Search for the cell housing the specified text and yield its (X, Y) center coordinate. 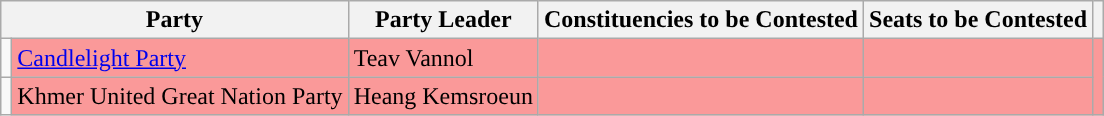
Party (174, 20)
Party Leader (443, 20)
Seats to be Contested (978, 20)
Khmer United Great Nation Party (180, 96)
Teav Vannol (443, 58)
Candlelight Party (180, 58)
Heang Kemsroeun (443, 96)
Constituencies to be Contested (700, 20)
